Locate the cell with the specified text and output its [x, y] center coordinate. 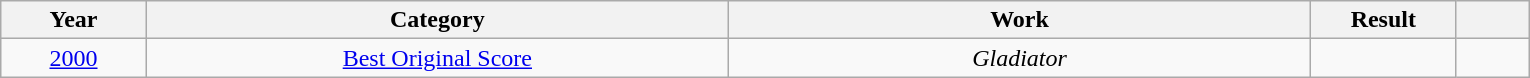
Year [74, 20]
2000 [74, 58]
Category [437, 20]
Work [1019, 20]
Result [1384, 20]
Best Original Score [437, 58]
Gladiator [1019, 58]
